From the cell containing the given text, extract its center point as [X, Y] coordinate. 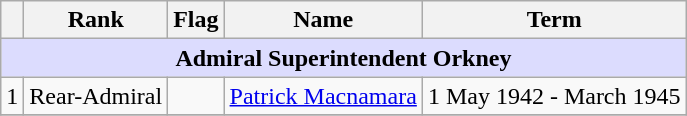
1 [12, 96]
Patrick Macnamara [323, 96]
Name [323, 20]
Flag [196, 20]
Rank [96, 20]
Term [554, 20]
Admiral Superintendent Orkney [344, 58]
1 May 1942 - March 1945 [554, 96]
Rear-Admiral [96, 96]
